Return the (x, y) coordinate for the center point of the cell that contains the specified text.  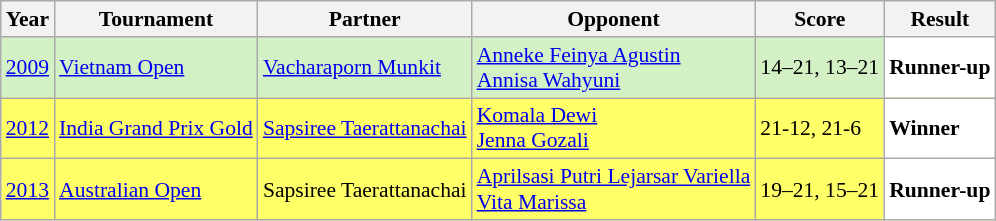
2012 (28, 128)
19–21, 15–21 (820, 190)
Winner (940, 128)
Year (28, 19)
Australian Open (156, 190)
2009 (28, 68)
Vacharaporn Munkit (365, 68)
Result (940, 19)
Komala Dewi Jenna Gozali (614, 128)
2013 (28, 190)
Vietnam Open (156, 68)
Opponent (614, 19)
Aprilsasi Putri Lejarsar Variella Vita Marissa (614, 190)
India Grand Prix Gold (156, 128)
Anneke Feinya Agustin Annisa Wahyuni (614, 68)
21-12, 21-6 (820, 128)
Partner (365, 19)
14–21, 13–21 (820, 68)
Tournament (156, 19)
Score (820, 19)
